Scan for the cell matching the given text and deliver its (x, y) coordinate at center. 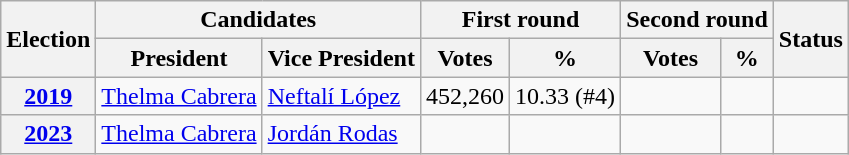
Second round (698, 20)
First round (520, 20)
10.33 (#4) (566, 96)
Vice President (341, 58)
President (179, 58)
452,260 (464, 96)
2019 (48, 96)
Jordán Rodas (341, 134)
Election (48, 39)
Candidates (258, 20)
Neftalí López (341, 96)
2023 (48, 134)
Status (810, 39)
